From the cell containing the given text, extract its center point as (x, y) coordinate. 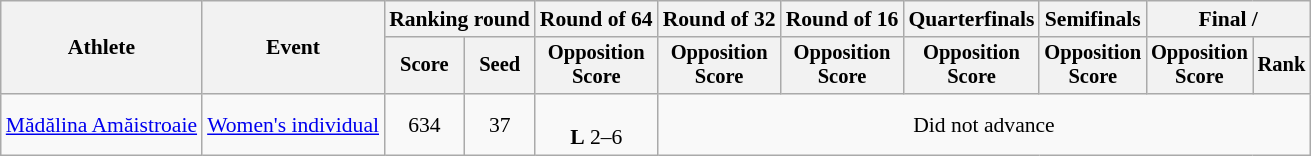
Round of 16 (842, 19)
37 (500, 124)
Round of 64 (596, 19)
Athlete (102, 48)
Ranking round (460, 19)
Women's individual (293, 124)
634 (424, 124)
Final / (1228, 19)
Event (293, 48)
Mădălina Amăistroaie (102, 124)
Did not advance (984, 124)
Rank (1282, 66)
L 2–6 (596, 124)
Round of 32 (720, 19)
Semifinals (1092, 19)
Quarterfinals (971, 19)
Seed (500, 66)
Score (424, 66)
